Return the [x, y] coordinate for the center point of the cell that contains the specified text.  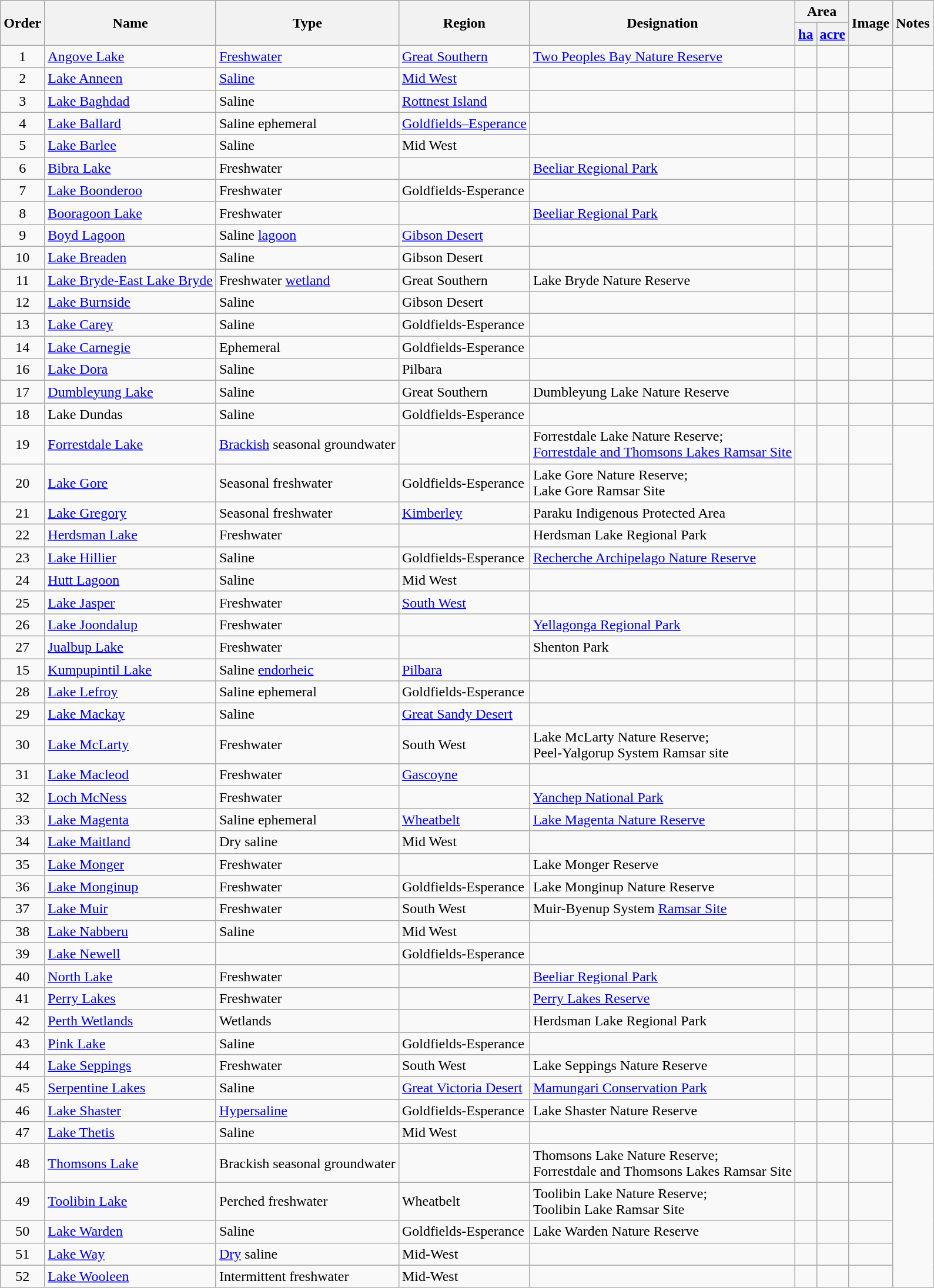
48 [22, 1163]
Image [871, 23]
Dumbleyung Lake [130, 392]
Hutt Lagoon [130, 580]
Order [22, 23]
37 [22, 909]
Lake Barlee [130, 146]
Perry Lakes [130, 998]
41 [22, 998]
Ephemeral [307, 347]
Kumpupintil Lake [130, 669]
Lake Dundas [130, 414]
34 [22, 842]
Pink Lake [130, 1043]
26 [22, 625]
31 [22, 775]
Jualbup Lake [130, 647]
47 [22, 1133]
Lake Burnside [130, 303]
Lake Shaster Nature Reserve [662, 1111]
Booragoon Lake [130, 213]
Lake Dora [130, 370]
Dumbleyung Lake Nature Reserve [662, 392]
11 [22, 280]
Lake Bryde Nature Reserve [662, 280]
28 [22, 692]
Lake Monger [130, 864]
20 [22, 483]
50 [22, 1232]
Lake Newell [130, 954]
North Lake [130, 976]
5 [22, 146]
Lake Nabberu [130, 931]
Lake Gregory [130, 513]
38 [22, 931]
Serpentine Lakes [130, 1088]
Lake Magenta [130, 820]
36 [22, 887]
40 [22, 976]
Lake Monginup [130, 887]
Lake Monginup Nature Reserve [662, 887]
Forrestdale Lake [130, 444]
46 [22, 1111]
Saline lagoon [307, 235]
4 [22, 123]
Mamungari Conservation Park [662, 1088]
Lake Warden [130, 1232]
43 [22, 1043]
acre [832, 34]
Kimberley [464, 513]
Perry Lakes Reserve [662, 998]
42 [22, 1021]
Lake Boonderoo [130, 190]
Saline endorheic [307, 669]
Yellagonga Regional Park [662, 625]
25 [22, 602]
Region [464, 23]
Lake Shaster [130, 1111]
12 [22, 303]
19 [22, 444]
Lake Breaden [130, 257]
Thomsons Lake Nature Reserve;Forrestdale and Thomsons Lakes Ramsar Site [662, 1163]
Goldfields–Esperance [464, 123]
Lake Muir [130, 909]
Wetlands [307, 1021]
22 [22, 535]
Shenton Park [662, 647]
Notes [913, 23]
Type [307, 23]
Thomsons Lake [130, 1163]
Lake Wooleen [130, 1276]
Forrestdale Lake Nature Reserve;Forrestdale and Thomsons Lakes Ramsar Site [662, 444]
Lake McLarty [130, 745]
Lake Monger Reserve [662, 864]
Lake Baghdad [130, 101]
52 [22, 1276]
23 [22, 558]
17 [22, 392]
Lake Mackay [130, 715]
Herdsman Lake [130, 535]
Lake Way [130, 1254]
2 [22, 79]
1 [22, 56]
Name [130, 23]
35 [22, 864]
Lake Gore Nature Reserve;Lake Gore Ramsar Site [662, 483]
Great Victoria Desert [464, 1088]
Toolibin Lake Nature Reserve;Toolibin Lake Ramsar Site [662, 1201]
Lake Macleod [130, 775]
45 [22, 1088]
30 [22, 745]
Designation [662, 23]
13 [22, 325]
Lake Gore [130, 483]
Lake Ballard [130, 123]
Area [822, 12]
Loch McNess [130, 797]
7 [22, 190]
32 [22, 797]
29 [22, 715]
Lake Carey [130, 325]
Intermittent freshwater [307, 1276]
18 [22, 414]
10 [22, 257]
Lake Anneen [130, 79]
Muir-Byenup System Ramsar Site [662, 909]
Lake McLarty Nature Reserve;Peel-Yalgorup System Ramsar site [662, 745]
Lake Warden Nature Reserve [662, 1232]
51 [22, 1254]
Yanchep National Park [662, 797]
16 [22, 370]
Great Sandy Desert [464, 715]
44 [22, 1066]
33 [22, 820]
Recherche Archipelago Nature Reserve [662, 558]
27 [22, 647]
Lake Bryde-East Lake Bryde [130, 280]
14 [22, 347]
21 [22, 513]
ha [806, 34]
Paraku Indigenous Protected Area [662, 513]
Perched freshwater [307, 1201]
Lake Seppings [130, 1066]
Lake Maitland [130, 842]
Angove Lake [130, 56]
Lake Joondalup [130, 625]
8 [22, 213]
Boyd Lagoon [130, 235]
Lake Carnegie [130, 347]
9 [22, 235]
Perth Wetlands [130, 1021]
Bibra Lake [130, 168]
3 [22, 101]
Lake Lefroy [130, 692]
Toolibin Lake [130, 1201]
49 [22, 1201]
24 [22, 580]
6 [22, 168]
15 [22, 669]
Lake Jasper [130, 602]
Gascoyne [464, 775]
Lake Hillier [130, 558]
Hypersaline [307, 1111]
Lake Seppings Nature Reserve [662, 1066]
Rottnest Island [464, 101]
39 [22, 954]
Lake Magenta Nature Reserve [662, 820]
Freshwater wetland [307, 280]
Two Peoples Bay Nature Reserve [662, 56]
Lake Thetis [130, 1133]
